Identify which cell holds the provided text, then report its [X, Y] central coordinate. 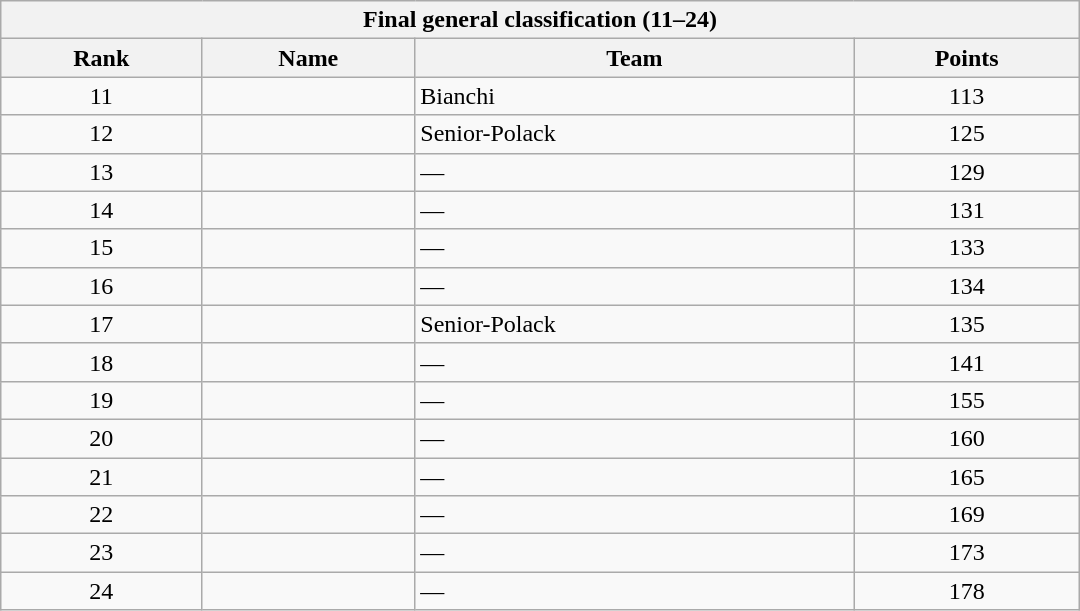
160 [966, 438]
22 [102, 515]
Team [634, 58]
Bianchi [634, 96]
17 [102, 324]
11 [102, 96]
14 [102, 210]
Final general classification (11–24) [540, 20]
19 [102, 400]
18 [102, 362]
169 [966, 515]
133 [966, 248]
24 [102, 591]
23 [102, 553]
125 [966, 134]
129 [966, 172]
12 [102, 134]
16 [102, 286]
178 [966, 591]
131 [966, 210]
113 [966, 96]
Name [308, 58]
20 [102, 438]
141 [966, 362]
134 [966, 286]
Rank [102, 58]
173 [966, 553]
15 [102, 248]
Points [966, 58]
21 [102, 477]
135 [966, 324]
13 [102, 172]
155 [966, 400]
165 [966, 477]
